Output the (X, Y) coordinate of the center of the cell containing the given text.  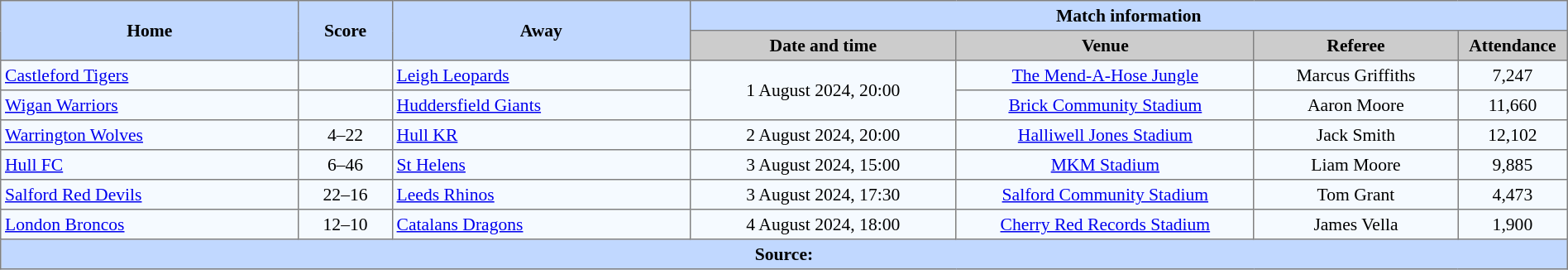
Home (150, 31)
Leigh Leopards (541, 75)
Score (346, 31)
Hull FC (150, 165)
Brick Community Stadium (1105, 105)
Tom Grant (1355, 195)
Source: (784, 254)
Salford Community Stadium (1105, 195)
Date and time (823, 46)
James Vella (1355, 224)
1,900 (1513, 224)
6–46 (346, 165)
3 August 2024, 17:30 (823, 195)
9,885 (1513, 165)
London Broncos (150, 224)
Jack Smith (1355, 135)
Hull KR (541, 135)
The Mend-A-Hose Jungle (1105, 75)
Aaron Moore (1355, 105)
Salford Red Devils (150, 195)
Referee (1355, 46)
St Helens (541, 165)
11,660 (1513, 105)
Match information (1128, 16)
Warrington Wolves (150, 135)
Away (541, 31)
22–16 (346, 195)
Attendance (1513, 46)
Castleford Tigers (150, 75)
Catalans Dragons (541, 224)
Liam Moore (1355, 165)
Cherry Red Records Stadium (1105, 224)
12,102 (1513, 135)
Leeds Rhinos (541, 195)
Huddersfield Giants (541, 105)
7,247 (1513, 75)
Venue (1105, 46)
2 August 2024, 20:00 (823, 135)
12–10 (346, 224)
Marcus Griffiths (1355, 75)
4 August 2024, 18:00 (823, 224)
3 August 2024, 15:00 (823, 165)
Halliwell Jones Stadium (1105, 135)
MKM Stadium (1105, 165)
4–22 (346, 135)
Wigan Warriors (150, 105)
4,473 (1513, 195)
1 August 2024, 20:00 (823, 90)
